Capture the cell that displays the provided text and extract its (x, y) central coordinate. 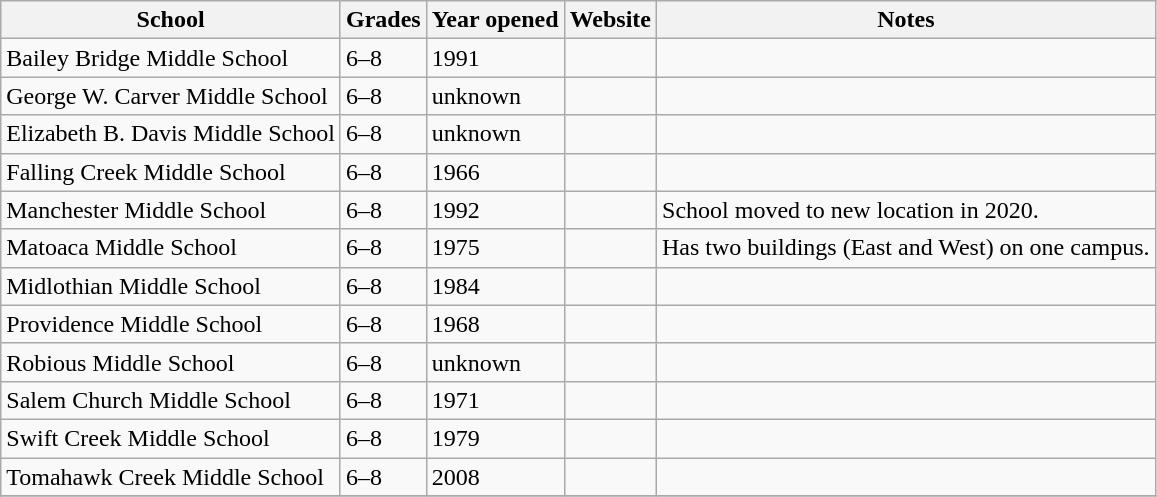
Midlothian Middle School (171, 286)
Providence Middle School (171, 324)
Elizabeth B. Davis Middle School (171, 134)
1966 (495, 172)
Notes (906, 20)
Grades (383, 20)
Robious Middle School (171, 362)
Falling Creek Middle School (171, 172)
School (171, 20)
Year opened (495, 20)
1984 (495, 286)
Website (610, 20)
Has two buildings (East and West) on one campus. (906, 248)
1979 (495, 438)
1975 (495, 248)
Manchester Middle School (171, 210)
George W. Carver Middle School (171, 96)
2008 (495, 477)
Salem Church Middle School (171, 400)
Tomahawk Creek Middle School (171, 477)
Swift Creek Middle School (171, 438)
Bailey Bridge Middle School (171, 58)
School moved to new location in 2020. (906, 210)
1968 (495, 324)
1971 (495, 400)
1991 (495, 58)
1992 (495, 210)
Matoaca Middle School (171, 248)
